Identify which cell holds the provided text, then report its [x, y] central coordinate. 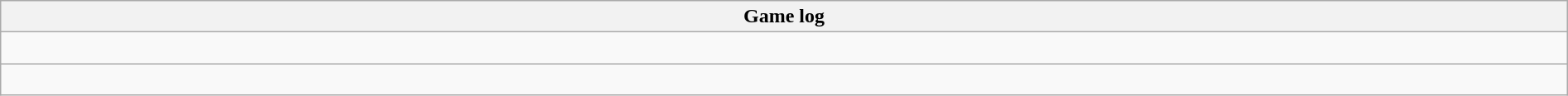
Game log [784, 17]
